Pinpoint the cell where the given text exists, returning its [x, y] midpoint coordinate. 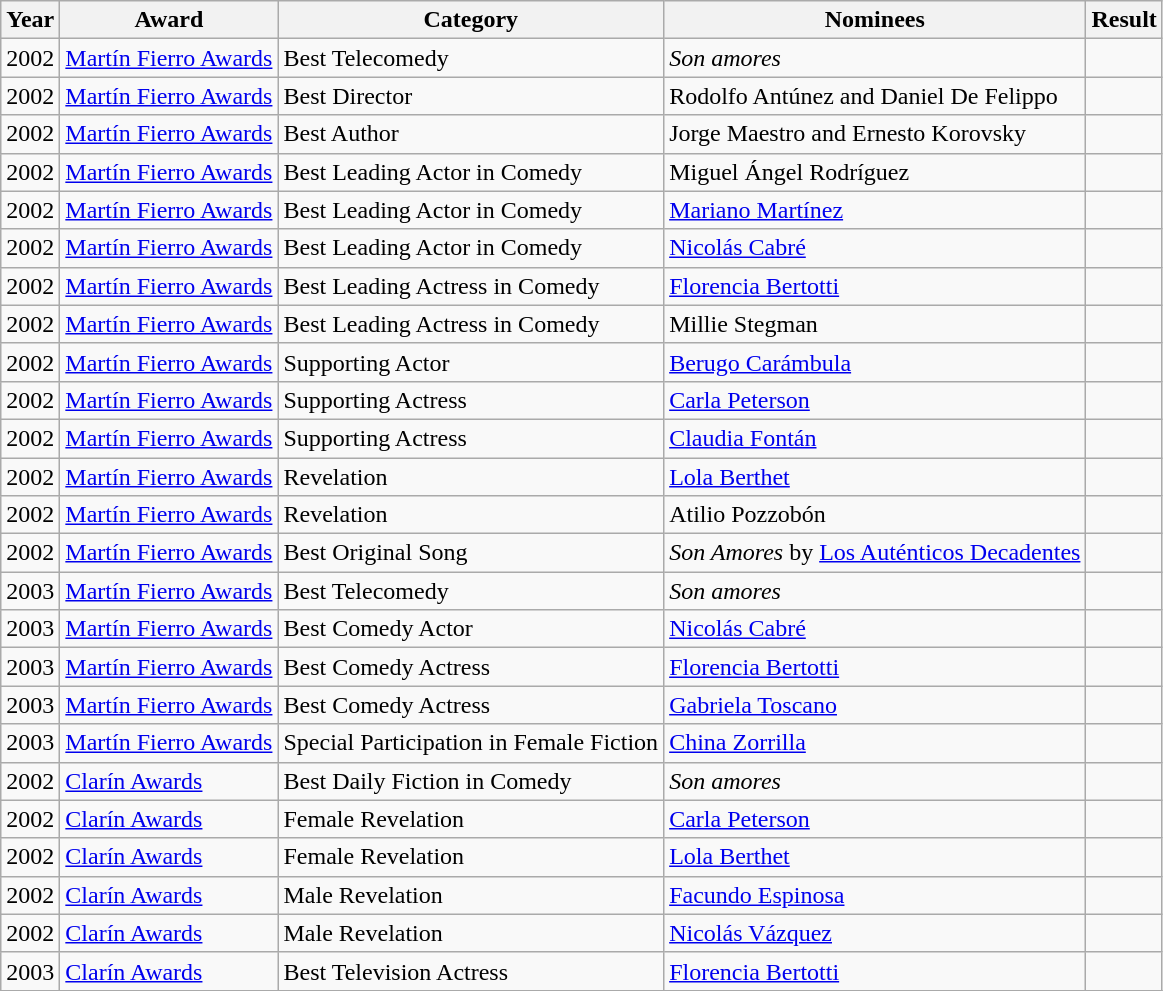
Berugo Carámbula [875, 362]
Claudia Fontán [875, 438]
Best Daily Fiction in Comedy [471, 781]
Nicolás Vázquez [875, 933]
Best Comedy Actor [471, 629]
China Zorrilla [875, 743]
Result [1124, 20]
Rodolfo Antúnez and Daniel De Felippo [875, 96]
Best Author [471, 134]
Special Participation in Female Fiction [471, 743]
Year [30, 20]
Facundo Espinosa [875, 895]
Millie Stegman [875, 324]
Son Amores by Los Auténticos Decadentes [875, 553]
Best Original Song [471, 553]
Nominees [875, 20]
Gabriela Toscano [875, 705]
Atilio Pozzobón [875, 515]
Mariano Martínez [875, 210]
Category [471, 20]
Jorge Maestro and Ernesto Korovsky [875, 134]
Award [169, 20]
Best Director [471, 96]
Supporting Actor [471, 362]
Best Television Actress [471, 971]
Miguel Ángel Rodríguez [875, 172]
